Return the [x, y] coordinate for the center point of the cell that contains the specified text.  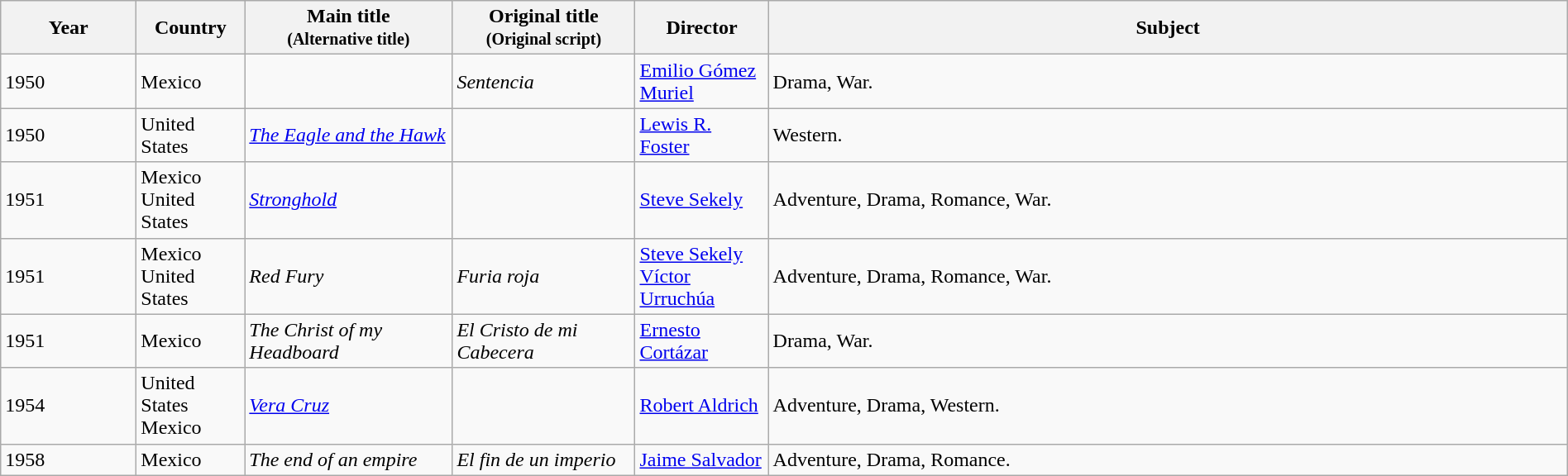
Vera Cruz [349, 406]
Red Fury [349, 276]
The end of an empire [349, 459]
El fin de un imperio [544, 459]
Country [190, 28]
Year [69, 28]
Lewis R. Foster [701, 136]
1958 [69, 459]
The Eagle and the Hawk [349, 136]
Stronghold [349, 200]
Steve SekelyVíctor Urruchúa [701, 276]
El Cristo de mi Cabecera [544, 340]
Robert Aldrich [701, 406]
Steve Sekely [701, 200]
Emilio Gómez Muriel [701, 81]
Adventure, Drama, Romance. [1168, 459]
Adventure, Drama, Western. [1168, 406]
1954 [69, 406]
Original title(Original script) [544, 28]
Main title(Alternative title) [349, 28]
Jaime Salvador [701, 459]
Ernesto Cortázar [701, 340]
Sentencia [544, 81]
Subject [1168, 28]
United States [190, 136]
Furia roja [544, 276]
Director [701, 28]
Western. [1168, 136]
United StatesMexico [190, 406]
The Christ of my Headboard [349, 340]
